Output the (X, Y) coordinate of the center of the cell containing the given text.  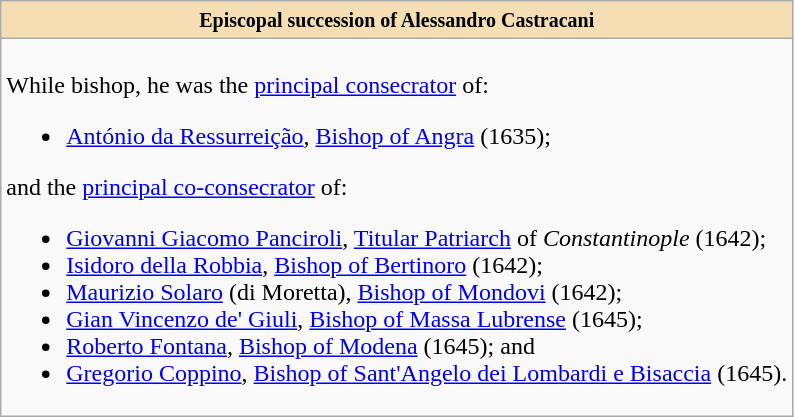
Episcopal succession of Alessandro Castracani (397, 20)
